Return (x, y) of the center of cell containing provided text 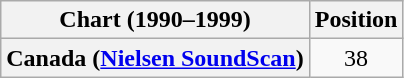
Canada (Nielsen SoundScan) (155, 58)
Chart (1990–1999) (155, 20)
Position (356, 20)
38 (356, 58)
